Extract the (X, Y) coordinate from the center of the cell holding the provided text.  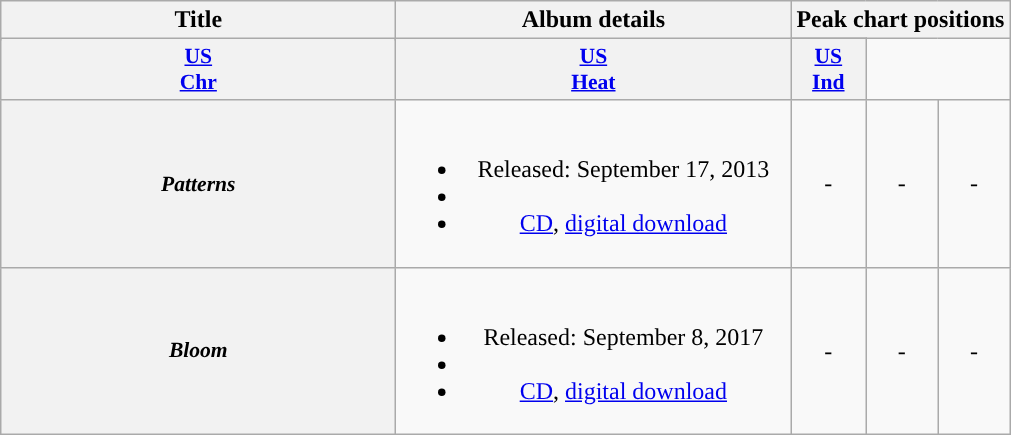
Released: September 17, 2013CD, digital download (594, 184)
Title (198, 20)
USChr (198, 70)
Album details (594, 20)
Patterns (198, 184)
USHeat (594, 70)
USInd (828, 70)
Peak chart positions (900, 20)
Released: September 8, 2017CD, digital download (594, 350)
Bloom (198, 350)
